Extract the (X, Y) coordinate from the center of the cell holding the provided text.  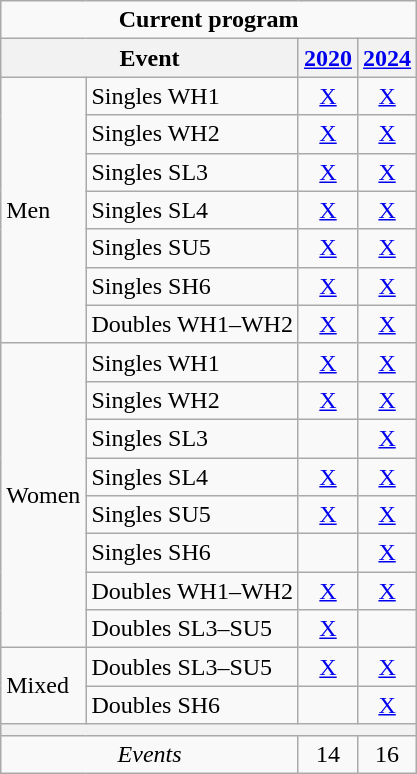
Event (150, 58)
2024 (388, 58)
14 (328, 754)
Current program (209, 20)
16 (388, 754)
Women (44, 495)
Events (150, 754)
Men (44, 210)
Doubles SH6 (192, 705)
2020 (328, 58)
Mixed (44, 686)
